Detect which cell encompasses the target text, then output its (x, y) center coordinate. 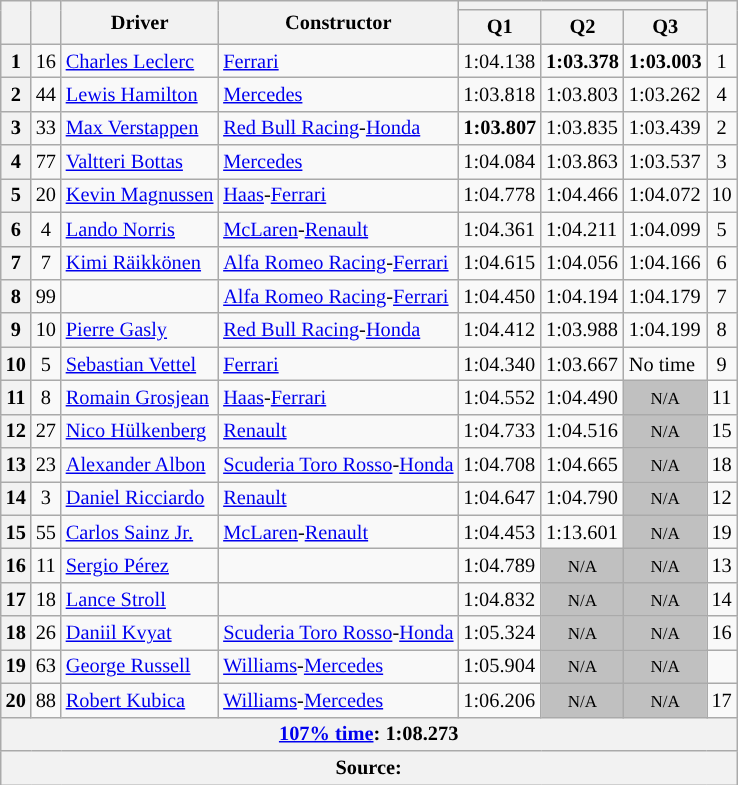
1:04.708 (500, 465)
Q1 (500, 27)
1:03.439 (666, 128)
1:04.450 (500, 296)
1:03.818 (500, 94)
Driver (140, 22)
63 (46, 666)
Max Verstappen (140, 128)
1:03.667 (582, 364)
1:04.647 (500, 498)
Kevin Magnussen (140, 195)
23 (46, 465)
1:03.988 (582, 330)
1:04.790 (582, 498)
1:04.138 (500, 61)
1:04.516 (582, 431)
1:05.904 (500, 666)
1:04.778 (500, 195)
Charles Leclerc (140, 61)
1:04.179 (666, 296)
1:13.601 (582, 532)
1:04.552 (500, 397)
1:03.003 (666, 61)
Carlos Sainz Jr. (140, 532)
1:04.453 (500, 532)
44 (46, 94)
Q2 (582, 27)
1:04.490 (582, 397)
Lance Stroll (140, 599)
99 (46, 296)
Daniel Ricciardo (140, 498)
Kimi Räikkönen (140, 263)
1:06.206 (500, 700)
Valtteri Bottas (140, 162)
Sergio Pérez (140, 565)
1:04.665 (582, 465)
1:04.466 (582, 195)
1:03.262 (666, 94)
1:04.099 (666, 229)
1:04.194 (582, 296)
1:04.199 (666, 330)
Romain Grosjean (140, 397)
Pierre Gasly (140, 330)
No time (666, 364)
1:04.056 (582, 263)
1:04.340 (500, 364)
1:03.537 (666, 162)
1:04.832 (500, 599)
88 (46, 700)
Nico Hülkenberg (140, 431)
Sebastian Vettel (140, 364)
33 (46, 128)
1:04.211 (582, 229)
Source: (369, 767)
27 (46, 431)
1:04.412 (500, 330)
1:03.807 (500, 128)
1:03.803 (582, 94)
1:04.789 (500, 565)
1:04.166 (666, 263)
Lewis Hamilton (140, 94)
1:03.863 (582, 162)
Alexander Albon (140, 465)
77 (46, 162)
Q3 (666, 27)
1:04.084 (500, 162)
1:04.072 (666, 195)
1:03.378 (582, 61)
Robert Kubica (140, 700)
Constructor (338, 22)
26 (46, 633)
1:04.361 (500, 229)
55 (46, 532)
Lando Norris (140, 229)
Daniil Kvyat (140, 633)
107% time: 1:08.273 (369, 734)
George Russell (140, 666)
1:03.835 (582, 128)
1:04.615 (500, 263)
1:05.324 (500, 633)
1:04.733 (500, 431)
